Search for the cell housing the specified text and yield its [X, Y] center coordinate. 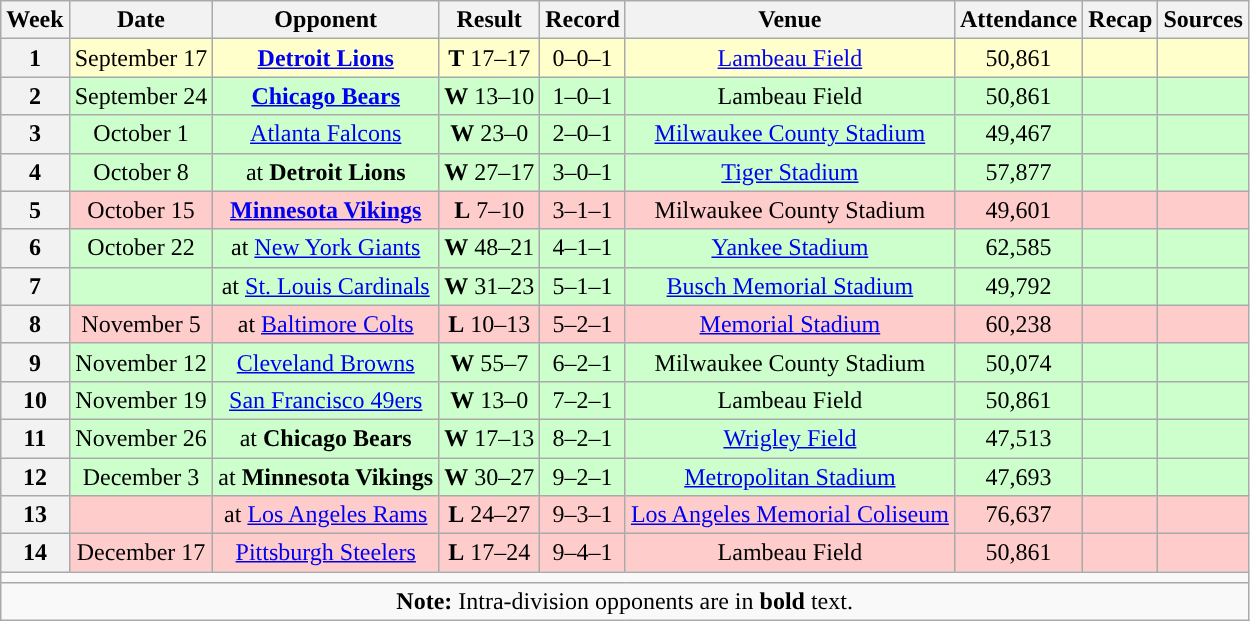
6–2–1 [583, 362]
December 17 [141, 553]
12 [35, 477]
10 [35, 400]
60,238 [1018, 324]
Cleveland Browns [326, 362]
Opponent [326, 20]
October 1 [141, 134]
Yankee Stadium [790, 248]
9–2–1 [583, 477]
Detroit Lions [326, 58]
Tiger Stadium [790, 172]
October 8 [141, 172]
W 23–0 [490, 134]
2 [35, 96]
Memorial Stadium [790, 324]
San Francisco 49ers [326, 400]
Pittsburgh Steelers [326, 553]
8–2–1 [583, 438]
76,637 [1018, 515]
November 12 [141, 362]
7–2–1 [583, 400]
49,467 [1018, 134]
5 [35, 210]
1 [35, 58]
Record [583, 20]
8 [35, 324]
W 48–21 [490, 248]
Metropolitan Stadium [790, 477]
Venue [790, 20]
50,074 [1018, 362]
W 13–0 [490, 400]
47,513 [1018, 438]
Result [490, 20]
4 [35, 172]
3–0–1 [583, 172]
at Los Angeles Rams [326, 515]
November 5 [141, 324]
at New York Giants [326, 248]
Week [35, 20]
at Minnesota Vikings [326, 477]
T 17–17 [490, 58]
W 30–27 [490, 477]
Wrigley Field [790, 438]
at Chicago Bears [326, 438]
Recap [1120, 20]
W 27–17 [490, 172]
6 [35, 248]
5–1–1 [583, 286]
W 13–10 [490, 96]
14 [35, 553]
October 22 [141, 248]
December 3 [141, 477]
November 26 [141, 438]
5–2–1 [583, 324]
September 17 [141, 58]
at St. Louis Cardinals [326, 286]
13 [35, 515]
Chicago Bears [326, 96]
Date [141, 20]
2–0–1 [583, 134]
49,792 [1018, 286]
September 24 [141, 96]
3 [35, 134]
at Detroit Lions [326, 172]
9 [35, 362]
Los Angeles Memorial Coliseum [790, 515]
4–1–1 [583, 248]
Atlanta Falcons [326, 134]
at Baltimore Colts [326, 324]
Minnesota Vikings [326, 210]
W 55–7 [490, 362]
October 15 [141, 210]
L 24–27 [490, 515]
62,585 [1018, 248]
3–1–1 [583, 210]
November 19 [141, 400]
L 7–10 [490, 210]
49,601 [1018, 210]
Attendance [1018, 20]
Note: Intra-division opponents are in bold text. [625, 602]
Busch Memorial Stadium [790, 286]
11 [35, 438]
1–0–1 [583, 96]
47,693 [1018, 477]
L 10–13 [490, 324]
W 31–23 [490, 286]
Sources [1204, 20]
0–0–1 [583, 58]
9–3–1 [583, 515]
W 17–13 [490, 438]
7 [35, 286]
9–4–1 [583, 553]
L 17–24 [490, 553]
57,877 [1018, 172]
